Capture the cell that displays the provided text and extract its (X, Y) central coordinate. 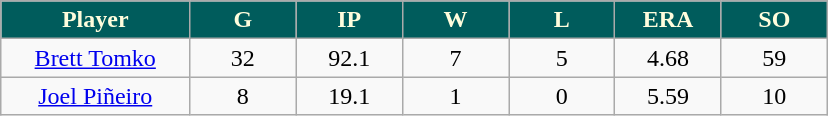
8 (243, 96)
L (562, 20)
W (455, 20)
ERA (668, 20)
59 (774, 58)
10 (774, 96)
5 (562, 58)
5.59 (668, 96)
SO (774, 20)
92.1 (349, 58)
4.68 (668, 58)
0 (562, 96)
32 (243, 58)
IP (349, 20)
7 (455, 58)
G (243, 20)
19.1 (349, 96)
Brett Tomko (96, 58)
1 (455, 96)
Joel Piñeiro (96, 96)
Player (96, 20)
